Detect which cell encompasses the target text, then output its (x, y) center coordinate. 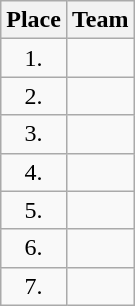
Place (34, 20)
1. (34, 58)
Team (100, 20)
2. (34, 96)
7. (34, 286)
3. (34, 134)
4. (34, 172)
6. (34, 248)
5. (34, 210)
